Return the [x, y] coordinate for the center point of the cell that contains the specified text.  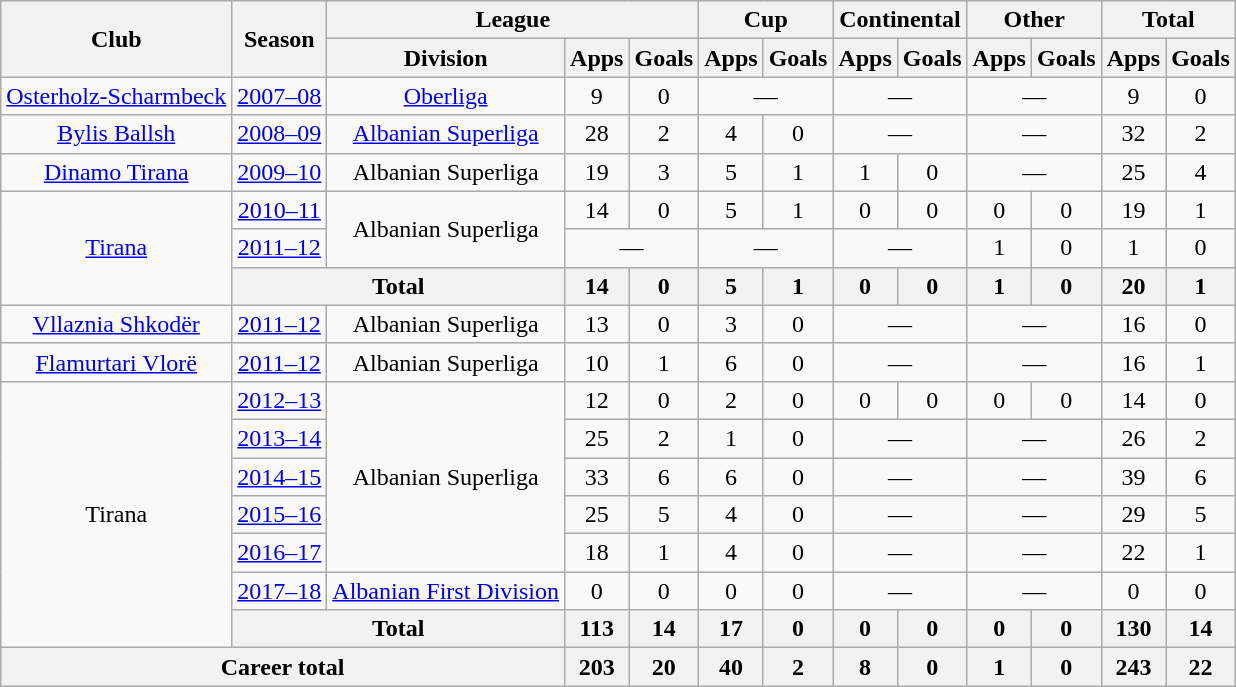
Division [446, 58]
32 [1133, 134]
Cup [766, 20]
17 [731, 629]
Oberliga [446, 96]
243 [1133, 667]
28 [597, 134]
2014–15 [280, 477]
2016–17 [280, 553]
Career total [283, 667]
13 [597, 324]
130 [1133, 629]
2009–10 [280, 172]
2007–08 [280, 96]
Bylis Ballsh [116, 134]
113 [597, 629]
203 [597, 667]
Season [280, 39]
2008–09 [280, 134]
2017–18 [280, 591]
12 [597, 400]
26 [1133, 438]
League [513, 20]
33 [597, 477]
29 [1133, 515]
8 [865, 667]
Club [116, 39]
2015–16 [280, 515]
Continental [900, 20]
Flamurtari Vlorë [116, 362]
10 [597, 362]
39 [1133, 477]
18 [597, 553]
Other [1034, 20]
2013–14 [280, 438]
Albanian First Division [446, 591]
2012–13 [280, 400]
Dinamo Tirana [116, 172]
Osterholz-Scharmbeck [116, 96]
40 [731, 667]
Vllaznia Shkodër [116, 324]
2010–11 [280, 210]
